Return [x, y] of the center of cell containing provided text 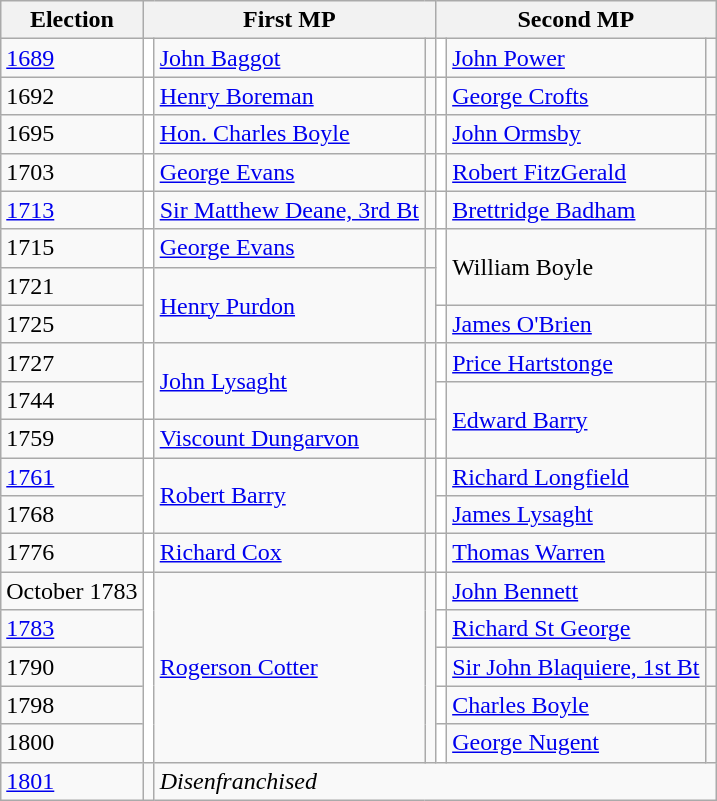
John Ormsby [576, 134]
Second MP [576, 20]
1715 [72, 248]
1695 [72, 134]
Richard Cox [289, 553]
Robert FitzGerald [576, 172]
James O'Brien [576, 324]
1727 [72, 362]
Disenfranchised [435, 781]
Richard St George [576, 629]
1689 [72, 58]
George Crofts [576, 96]
1768 [72, 515]
Price Hartstonge [576, 362]
John Lysaght [289, 381]
1798 [72, 705]
Thomas Warren [576, 553]
1721 [72, 286]
Hon. Charles Boyle [289, 134]
Richard Longfield [576, 477]
1703 [72, 172]
1761 [72, 477]
Sir John Blaquiere, 1st Bt [576, 667]
1776 [72, 553]
Sir Matthew Deane, 3rd Bt [289, 210]
George Nugent [576, 743]
William Boyle [576, 267]
1790 [72, 667]
1783 [72, 629]
James Lysaght [576, 515]
1713 [72, 210]
Robert Barry [289, 496]
Henry Boreman [289, 96]
John Bennett [576, 591]
1744 [72, 400]
1801 [72, 781]
Brettridge Badham [576, 210]
1692 [72, 96]
Rogerson Cotter [289, 667]
Henry Purdon [289, 305]
First MP [289, 20]
Election [72, 20]
1725 [72, 324]
John Power [576, 58]
Edward Barry [576, 419]
October 1783 [72, 591]
John Baggot [289, 58]
1759 [72, 438]
1800 [72, 743]
Viscount Dungarvon [289, 438]
Charles Boyle [576, 705]
